Identify which cell holds the provided text, then report its (x, y) central coordinate. 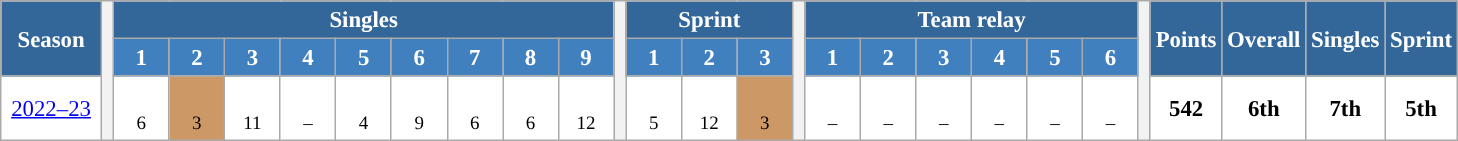
542 (1186, 108)
7 (475, 58)
Overall (1264, 38)
11 (253, 108)
Season (52, 38)
6th (1264, 108)
Team relay (972, 20)
5th (1422, 108)
Points (1186, 38)
8 (531, 58)
7th (1346, 108)
2022–23 (52, 108)
